Scan for the cell matching the given text and deliver its [x, y] coordinate at center. 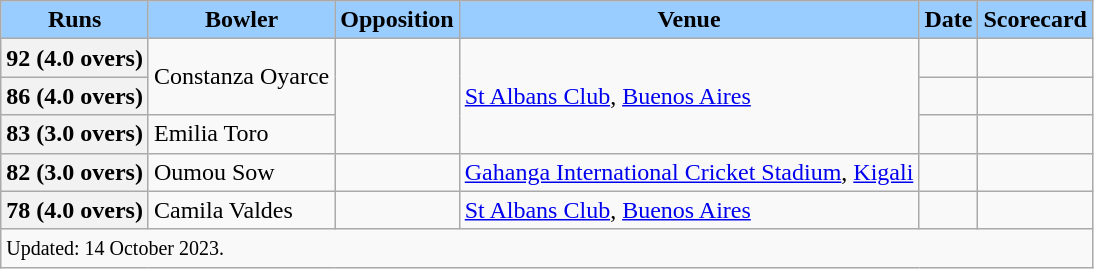
Date [948, 20]
83 (3.0 overs) [75, 134]
86 (4.0 overs) [75, 96]
92 (4.0 overs) [75, 58]
Scorecard [1036, 20]
Constanza Oyarce [241, 77]
Runs [75, 20]
Emilia Toro [241, 134]
82 (3.0 overs) [75, 172]
Bowler [241, 20]
78 (4.0 overs) [75, 210]
Venue [689, 20]
Oumou Sow [241, 172]
Opposition [397, 20]
Camila Valdes [241, 210]
Gahanga International Cricket Stadium, Kigali [689, 172]
Updated: 14 October 2023. [547, 248]
